Pinpoint the cell where the given text exists, returning its [X, Y] midpoint coordinate. 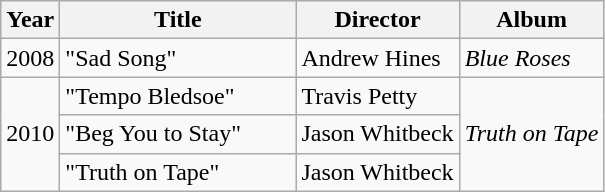
Year [30, 20]
"Sad Song" [178, 58]
Director [378, 20]
Andrew Hines [378, 58]
Travis Petty [378, 96]
Truth on Tape [532, 134]
Album [532, 20]
Blue Roses [532, 58]
Title [178, 20]
2010 [30, 134]
"Tempo Bledsoe" [178, 96]
"Truth on Tape" [178, 172]
"Beg You to Stay" [178, 134]
2008 [30, 58]
